For the text-containing cell, return its midpoint in [x, y] coordinate format. 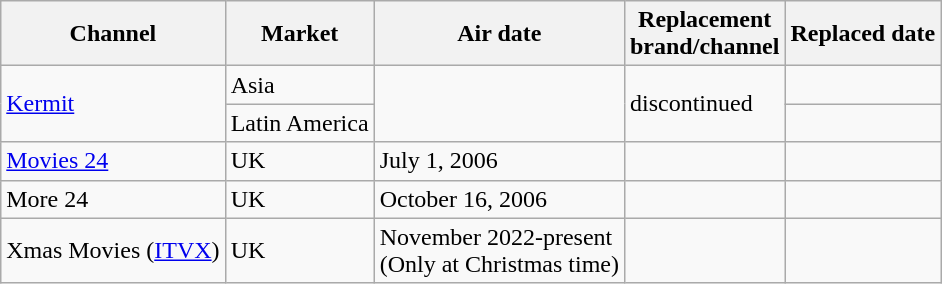
Asia [300, 85]
Channel [113, 34]
July 1, 2006 [499, 161]
Kermit [113, 104]
October 16, 2006 [499, 199]
Air date [499, 34]
Latin America [300, 123]
Movies 24 [113, 161]
Market [300, 34]
November 2022-present(Only at Christmas time) [499, 250]
Xmas Movies (ITVX) [113, 250]
Replaced date [863, 34]
discontinued [704, 104]
Replacementbrand/channel [704, 34]
More 24 [113, 199]
